For the text-containing cell, return its midpoint in (X, Y) coordinate format. 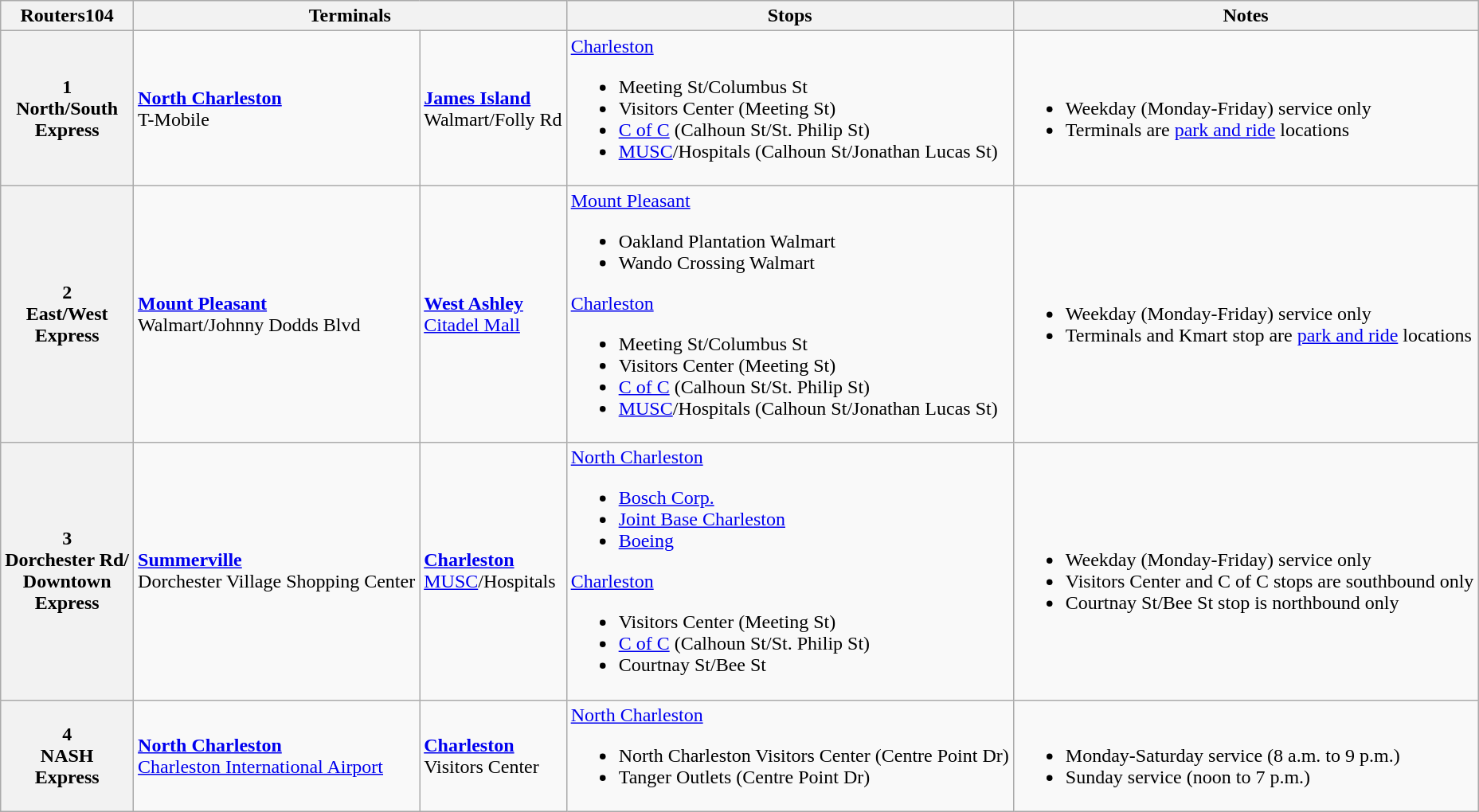
Monday-Saturday service (8 a.m. to 9 p.m.)Sunday service (noon to 7 p.m.) (1246, 755)
4NASHExpress (67, 755)
North CharlestonBosch Corp.Joint Base CharlestonBoeingCharlestonVisitors Center (Meeting St)C of C (Calhoun St/St. Philip St)Courtnay St/Bee St (790, 572)
Weekday (Monday-Friday) service onlyVisitors Center and C of C stops are southbound onlyCourtnay St/Bee St stop is northbound only (1246, 572)
2East/WestExpress (67, 314)
CharlestonMUSC/Hospitals (493, 572)
Terminals (350, 16)
Mount PleasantWalmart/Johnny Dodds Blvd (277, 314)
North CharlestonT-Mobile (277, 108)
Weekday (Monday-Friday) service onlyTerminals and Kmart stop are park and ride locations (1246, 314)
James IslandWalmart/Folly Rd (493, 108)
CharlestonMeeting St/Columbus StVisitors Center (Meeting St)C of C (Calhoun St/St. Philip St)MUSC/Hospitals (Calhoun St/Jonathan Lucas St) (790, 108)
Stops (790, 16)
Routers104 (67, 16)
SummervilleDorchester Village Shopping Center (277, 572)
CharlestonVisitors Center (493, 755)
3Dorchester Rd/DowntownExpress (67, 572)
Weekday (Monday-Friday) service onlyTerminals are park and ride locations (1246, 108)
West AshleyCitadel Mall (493, 314)
1North/SouthExpress (67, 108)
Notes (1246, 16)
North CharlestonNorth Charleston Visitors Center (Centre Point Dr)Tanger Outlets (Centre Point Dr) (790, 755)
North CharlestonCharleston International Airport (277, 755)
